For the text-containing cell, return its midpoint in (X, Y) coordinate format. 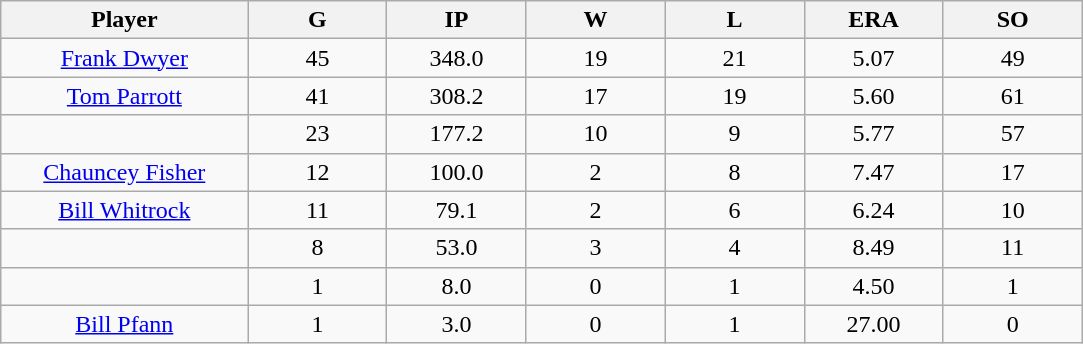
ERA (874, 20)
53.0 (456, 248)
5.60 (874, 96)
23 (318, 134)
100.0 (456, 172)
8.49 (874, 248)
45 (318, 58)
27.00 (874, 324)
SO (1012, 20)
61 (1012, 96)
Bill Whitrock (124, 210)
4 (734, 248)
Player (124, 20)
308.2 (456, 96)
41 (318, 96)
6.24 (874, 210)
Bill Pfann (124, 324)
G (318, 20)
21 (734, 58)
79.1 (456, 210)
5.77 (874, 134)
5.07 (874, 58)
6 (734, 210)
3.0 (456, 324)
12 (318, 172)
Tom Parrott (124, 96)
4.50 (874, 286)
Chauncey Fisher (124, 172)
9 (734, 134)
348.0 (456, 58)
57 (1012, 134)
L (734, 20)
W (596, 20)
Frank Dwyer (124, 58)
8.0 (456, 286)
3 (596, 248)
IP (456, 20)
7.47 (874, 172)
177.2 (456, 134)
49 (1012, 58)
